Detect which cell encompasses the target text, then output its [X, Y] center coordinate. 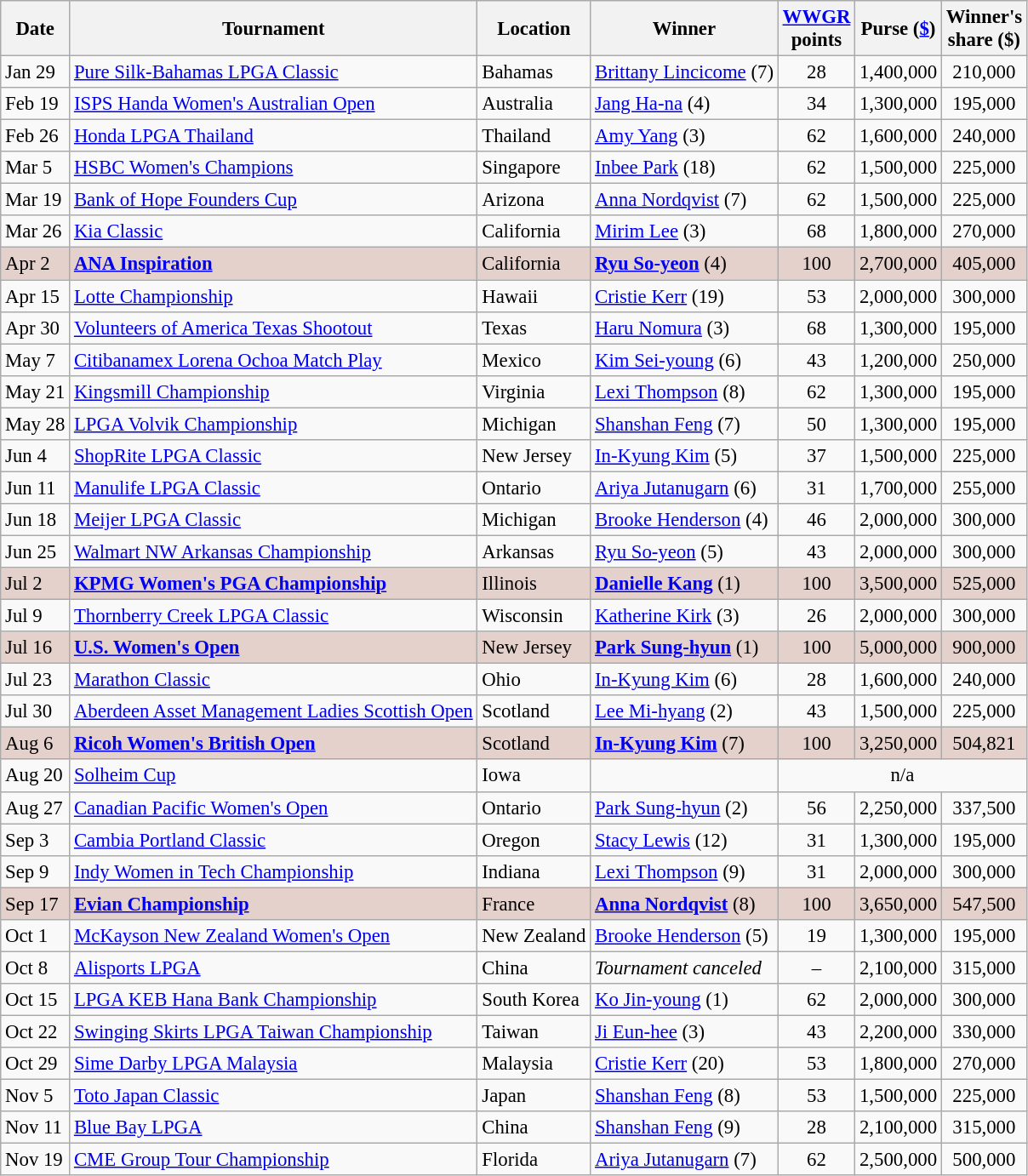
Walmart NW Arkansas Championship [274, 551]
Lee Mi-hyang (2) [684, 711]
Australia [534, 104]
255,000 [984, 488]
Shanshan Feng (8) [684, 1096]
Cristie Kerr (20) [684, 1064]
Ariya Jutanugarn (7) [684, 1160]
Nov 19 [36, 1160]
Taiwan [534, 1031]
Shanshan Feng (7) [684, 424]
ISPS Handa Women's Australian Open [274, 104]
3,650,000 [899, 904]
Mar 5 [36, 168]
Iowa [534, 776]
Sime Darby LPGA Malaysia [274, 1064]
Aug 20 [36, 776]
Citibanamex Lorena Ochoa Match Play [274, 360]
Apr 2 [36, 264]
504,821 [984, 744]
Swinging Skirts LPGA Taiwan Championship [274, 1031]
Oct 1 [36, 936]
1,400,000 [899, 72]
Date [36, 29]
Mar 26 [36, 232]
Wisconsin [534, 616]
Inbee Park (18) [684, 168]
900,000 [984, 648]
Mar 19 [36, 200]
Canadian Pacific Women's Open [274, 808]
Apr 30 [36, 328]
Ryu So-yeon (4) [684, 264]
Winner [684, 29]
210,000 [984, 72]
Indiana [534, 871]
U.S. Women's Open [274, 648]
Ricoh Women's British Open [274, 744]
Aug 27 [36, 808]
Winner'sshare ($) [984, 29]
Jul 9 [36, 616]
McKayson New Zealand Women's Open [274, 936]
Cambia Portland Classic [274, 840]
Ryu So-yeon (5) [684, 551]
Jang Ha-na (4) [684, 104]
Ko Jin-young (1) [684, 1000]
Sep 17 [36, 904]
525,000 [984, 584]
330,000 [984, 1031]
Kingsmill Championship [274, 391]
WWGRpoints [816, 29]
56 [816, 808]
Feb 19 [36, 104]
Apr 15 [36, 296]
Stacy Lewis (12) [684, 840]
Anna Nordqvist (7) [684, 200]
Oct 22 [36, 1031]
Brooke Henderson (4) [684, 520]
Thornberry Creek LPGA Classic [274, 616]
Illinois [534, 584]
ShopRite LPGA Classic [274, 456]
Jul 30 [36, 711]
LPGA Volvik Championship [274, 424]
Lotte Championship [274, 296]
Evian Championship [274, 904]
547,500 [984, 904]
Jul 16 [36, 648]
Aberdeen Asset Management Ladies Scottish Open [274, 711]
Arkansas [534, 551]
Lexi Thompson (9) [684, 871]
Blue Bay LPGA [274, 1127]
19 [816, 936]
May 7 [36, 360]
Location [534, 29]
Park Sung-hyun (1) [684, 648]
Katherine Kirk (3) [684, 616]
46 [816, 520]
Meijer LPGA Classic [274, 520]
2,250,000 [899, 808]
1,200,000 [899, 360]
ANA Inspiration [274, 264]
LPGA KEB Hana Bank Championship [274, 1000]
2,500,000 [899, 1160]
HSBC Women's Champions [274, 168]
CME Group Tour Championship [274, 1160]
Pure Silk-Bahamas LPGA Classic [274, 72]
Oct 29 [36, 1064]
Oct 15 [36, 1000]
Thailand [534, 136]
Jan 29 [36, 72]
1,700,000 [899, 488]
In-Kyung Kim (6) [684, 680]
3,250,000 [899, 744]
Brittany Lincicome (7) [684, 72]
Malaysia [534, 1064]
3,500,000 [899, 584]
New Zealand [534, 936]
34 [816, 104]
Kim Sei-young (6) [684, 360]
Jun 25 [36, 551]
KPMG Women's PGA Championship [274, 584]
South Korea [534, 1000]
n/a [902, 776]
Alisports LPGA [274, 968]
Mexico [534, 360]
Ariya Jutanugarn (6) [684, 488]
Japan [534, 1096]
In-Kyung Kim (7) [684, 744]
Brooke Henderson (5) [684, 936]
Bahamas [534, 72]
500,000 [984, 1160]
Indy Women in Tech Championship [274, 871]
Tournament [274, 29]
Cristie Kerr (19) [684, 296]
37 [816, 456]
Toto Japan Classic [274, 1096]
26 [816, 616]
Park Sung-hyun (2) [684, 808]
Volunteers of America Texas Shootout [274, 328]
Shanshan Feng (9) [684, 1127]
May 28 [36, 424]
Sep 9 [36, 871]
Florida [534, 1160]
50 [816, 424]
– [816, 968]
Jul 23 [36, 680]
Aug 6 [36, 744]
Oregon [534, 840]
Anna Nordqvist (8) [684, 904]
Sep 3 [36, 840]
Manulife LPGA Classic [274, 488]
Jul 2 [36, 584]
Feb 26 [36, 136]
Hawaii [534, 296]
405,000 [984, 264]
Honda LPGA Thailand [274, 136]
Mirim Lee (3) [684, 232]
Jun 4 [36, 456]
2,200,000 [899, 1031]
Jun 11 [36, 488]
Solheim Cup [274, 776]
Jun 18 [36, 520]
250,000 [984, 360]
Lexi Thompson (8) [684, 391]
Ji Eun-hee (3) [684, 1031]
Arizona [534, 200]
Purse ($) [899, 29]
Texas [534, 328]
Nov 5 [36, 1096]
337,500 [984, 808]
Oct 8 [36, 968]
Haru Nomura (3) [684, 328]
Marathon Classic [274, 680]
Nov 11 [36, 1127]
Amy Yang (3) [684, 136]
France [534, 904]
Bank of Hope Founders Cup [274, 200]
Kia Classic [274, 232]
Ohio [534, 680]
Virginia [534, 391]
Tournament canceled [684, 968]
Singapore [534, 168]
2,700,000 [899, 264]
May 21 [36, 391]
In-Kyung Kim (5) [684, 456]
5,000,000 [899, 648]
Danielle Kang (1) [684, 584]
